Capture the cell that displays the provided text and extract its [x, y] central coordinate. 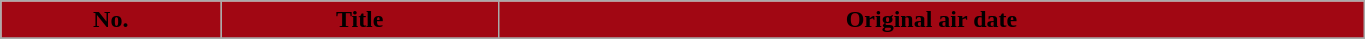
No. [111, 20]
Title [360, 20]
Original air date [932, 20]
